Return the (X, Y) coordinate for the center point of the cell that contains the specified text.  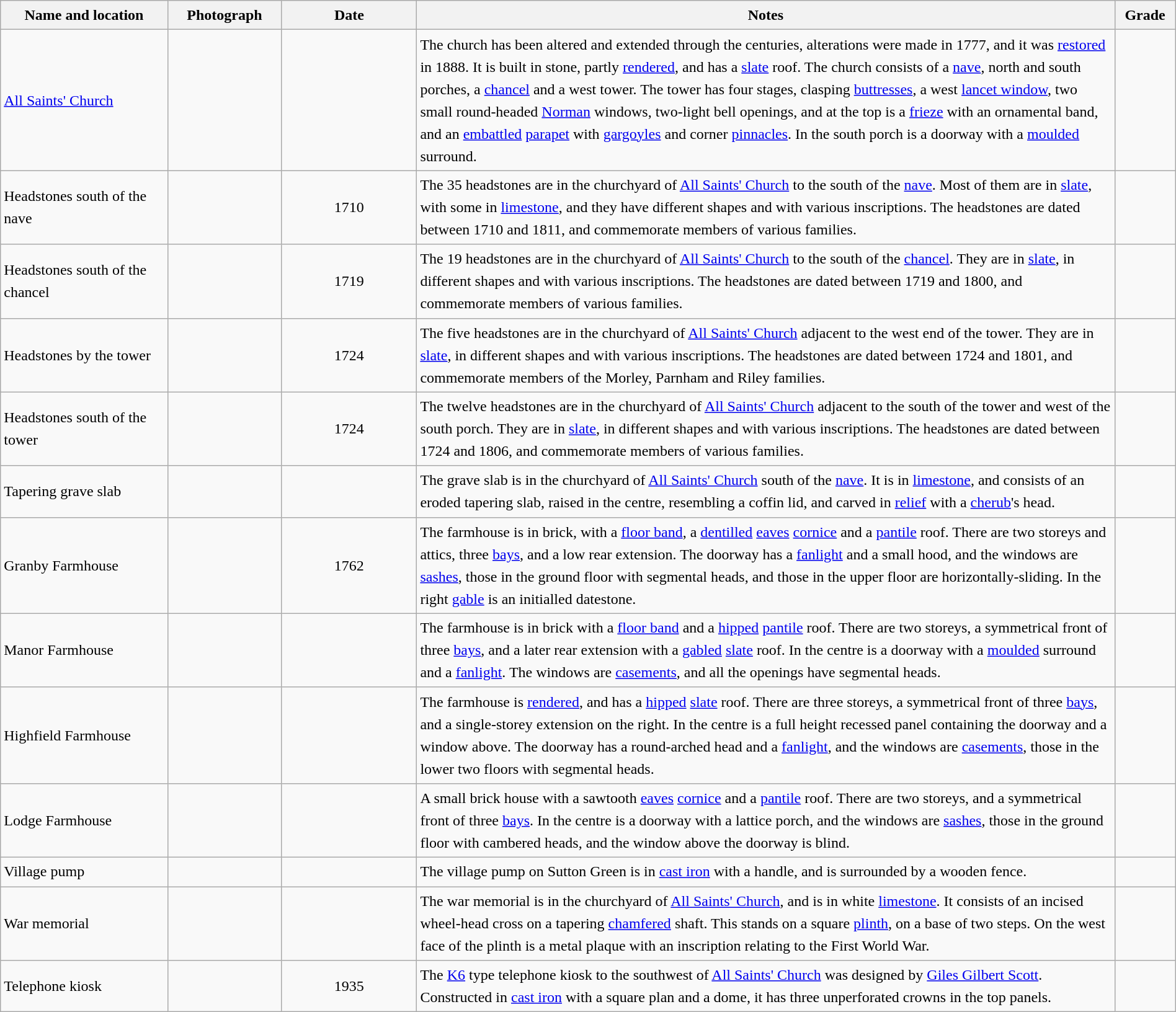
Date (349, 15)
Tapering grave slab (84, 491)
Photograph (225, 15)
Highfield Farmhouse (84, 735)
Name and location (84, 15)
1719 (349, 282)
Headstones south of the chancel (84, 282)
1710 (349, 207)
Granby Farmhouse (84, 566)
1935 (349, 986)
Grade (1145, 15)
Headstones south of the nave (84, 207)
1762 (349, 566)
Village pump (84, 872)
Notes (765, 15)
Headstones south of the tower (84, 429)
Headstones by the tower (84, 355)
All Saints' Church (84, 100)
Manor Farmhouse (84, 650)
Telephone kiosk (84, 986)
War memorial (84, 924)
Lodge Farmhouse (84, 820)
The village pump on Sutton Green is in cast iron with a handle, and is surrounded by a wooden fence. (765, 872)
